Scan for the cell matching the given text and deliver its (x, y) coordinate at center. 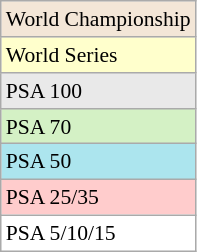
World Series (98, 55)
World Championship (98, 19)
PSA 100 (98, 91)
PSA 50 (98, 162)
PSA 25/35 (98, 197)
PSA 70 (98, 126)
PSA 5/10/15 (98, 233)
